Pinpoint the cell where the given text exists, returning its [x, y] midpoint coordinate. 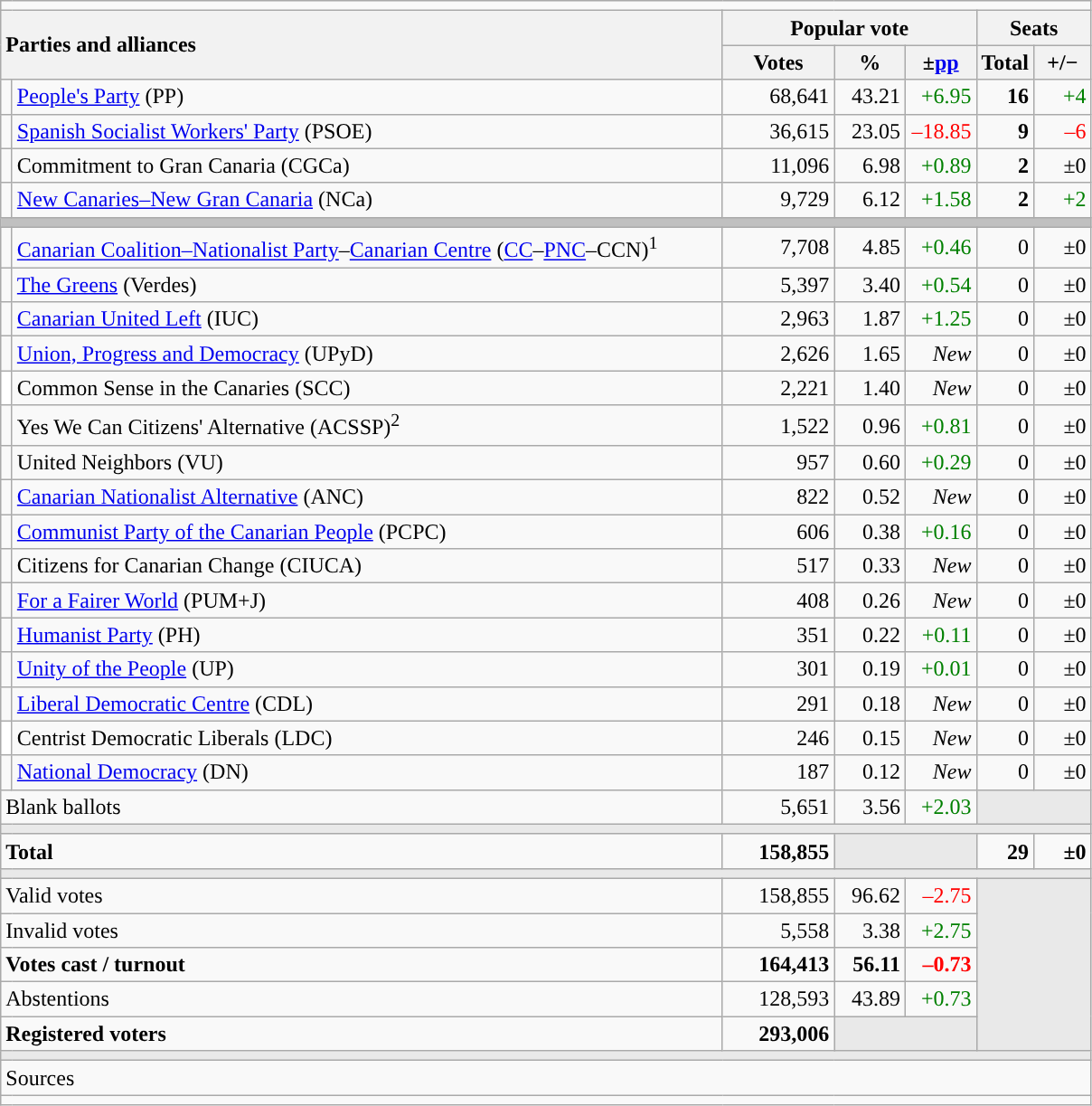
Votes cast / turnout [362, 965]
Blank ballots [362, 807]
301 [778, 669]
–2.75 [940, 895]
New Canaries–New Gran Canaria (NCa) [367, 200]
128,593 [778, 999]
2,626 [778, 354]
0.26 [870, 600]
3.38 [870, 931]
–18.85 [940, 131]
0.18 [870, 704]
Spanish Socialist Workers' Party (PSOE) [367, 131]
0.33 [870, 566]
3.56 [870, 807]
Valid votes [362, 895]
The Greens (Verdes) [367, 285]
187 [778, 772]
Yes We Can Citizens' Alternative (ACSSP)2 [367, 425]
3.40 [870, 285]
+0.11 [940, 635]
4.85 [870, 248]
For a Fairer World (PUM+J) [367, 600]
0.22 [870, 635]
351 [778, 635]
0.38 [870, 532]
164,413 [778, 965]
Popular vote [850, 28]
0.52 [870, 497]
1.65 [870, 354]
Canarian Coalition–Nationalist Party–Canarian Centre (CC–PNC–CCN)1 [367, 248]
291 [778, 704]
Canarian United Left (IUC) [367, 319]
5,397 [778, 285]
Centrist Democratic Liberals (LDC) [367, 738]
±pp [940, 62]
957 [778, 463]
Canarian Nationalist Alternative (ANC) [367, 497]
Commitment to Gran Canaria (CGCa) [367, 165]
Seats [1034, 28]
9 [1005, 131]
23.05 [870, 131]
246 [778, 738]
5,558 [778, 931]
16 [1005, 97]
Invalid votes [362, 931]
6.12 [870, 200]
29 [1005, 851]
1.40 [870, 388]
1,522 [778, 425]
Citizens for Canarian Change (CIUCA) [367, 566]
6.98 [870, 165]
96.62 [870, 895]
People's Party (PP) [367, 97]
National Democracy (DN) [367, 772]
Registered voters [362, 1034]
1.87 [870, 319]
43.89 [870, 999]
2,963 [778, 319]
+0.01 [940, 669]
0.19 [870, 669]
7,708 [778, 248]
68,641 [778, 97]
56.11 [870, 965]
36,615 [778, 131]
+0.73 [940, 999]
+0.54 [940, 285]
293,006 [778, 1034]
–6 [1063, 131]
+2 [1063, 200]
+0.16 [940, 532]
+2.75 [940, 931]
0.60 [870, 463]
+1.25 [940, 319]
Unity of the People (UP) [367, 669]
% [870, 62]
0.15 [870, 738]
822 [778, 497]
Parties and alliances [362, 45]
+0.89 [940, 165]
–0.73 [940, 965]
+0.81 [940, 425]
+1.58 [940, 200]
United Neighbors (VU) [367, 463]
606 [778, 532]
Union, Progress and Democracy (UPyD) [367, 354]
0.12 [870, 772]
+0.46 [940, 248]
408 [778, 600]
11,096 [778, 165]
+/− [1063, 62]
Sources [546, 1078]
0.96 [870, 425]
Votes [778, 62]
+0.29 [940, 463]
Abstentions [362, 999]
Common Sense in the Canaries (SCC) [367, 388]
+6.95 [940, 97]
+4 [1063, 97]
Humanist Party (PH) [367, 635]
Liberal Democratic Centre (CDL) [367, 704]
9,729 [778, 200]
5,651 [778, 807]
Communist Party of the Canarian People (PCPC) [367, 532]
2,221 [778, 388]
43.21 [870, 97]
517 [778, 566]
+2.03 [940, 807]
